Provide the (X, Y) coordinate of the cell's center where the given text is located.  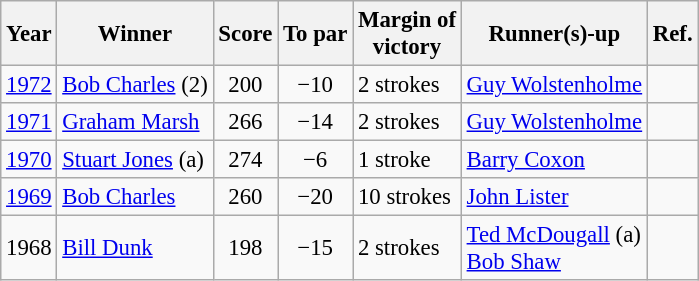
1970 (29, 160)
1971 (29, 122)
−10 (316, 85)
Barry Coxon (554, 160)
Ref. (672, 34)
1969 (29, 197)
Year (29, 34)
−15 (316, 248)
−14 (316, 122)
1968 (29, 248)
1972 (29, 85)
Bob Charles (2) (135, 85)
10 strokes (408, 197)
Runner(s)-up (554, 34)
Stuart Jones (a) (135, 160)
Graham Marsh (135, 122)
Bob Charles (135, 197)
200 (246, 85)
274 (246, 160)
To par (316, 34)
−6 (316, 160)
−20 (316, 197)
260 (246, 197)
198 (246, 248)
Score (246, 34)
Bill Dunk (135, 248)
Margin ofvictory (408, 34)
Winner (135, 34)
John Lister (554, 197)
266 (246, 122)
1 stroke (408, 160)
Ted McDougall (a) Bob Shaw (554, 248)
